For the text-containing cell, return its midpoint in (X, Y) coordinate format. 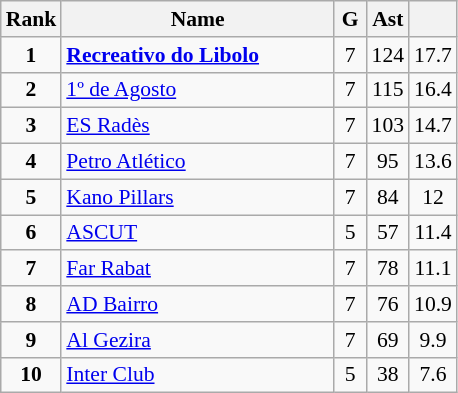
Petro Atlético (198, 162)
13.6 (433, 162)
Rank (32, 19)
Ast (388, 19)
1º de Agosto (198, 90)
Far Rabat (198, 269)
11.4 (433, 233)
57 (388, 233)
G (350, 19)
10 (32, 375)
Name (198, 19)
16.4 (433, 90)
115 (388, 90)
2 (32, 90)
9.9 (433, 340)
103 (388, 126)
17.7 (433, 55)
12 (433, 197)
3 (32, 126)
11.1 (433, 269)
84 (388, 197)
7.6 (433, 375)
6 (32, 233)
9 (32, 340)
78 (388, 269)
124 (388, 55)
69 (388, 340)
Al Gezira (198, 340)
ES Radès (198, 126)
Inter Club (198, 375)
Kano Pillars (198, 197)
1 (32, 55)
14.7 (433, 126)
AD Bairro (198, 304)
8 (32, 304)
38 (388, 375)
ASCUT (198, 233)
4 (32, 162)
Recreativo do Libolo (198, 55)
76 (388, 304)
10.9 (433, 304)
95 (388, 162)
